Locate the cell with the specified text and output its (x, y) center coordinate. 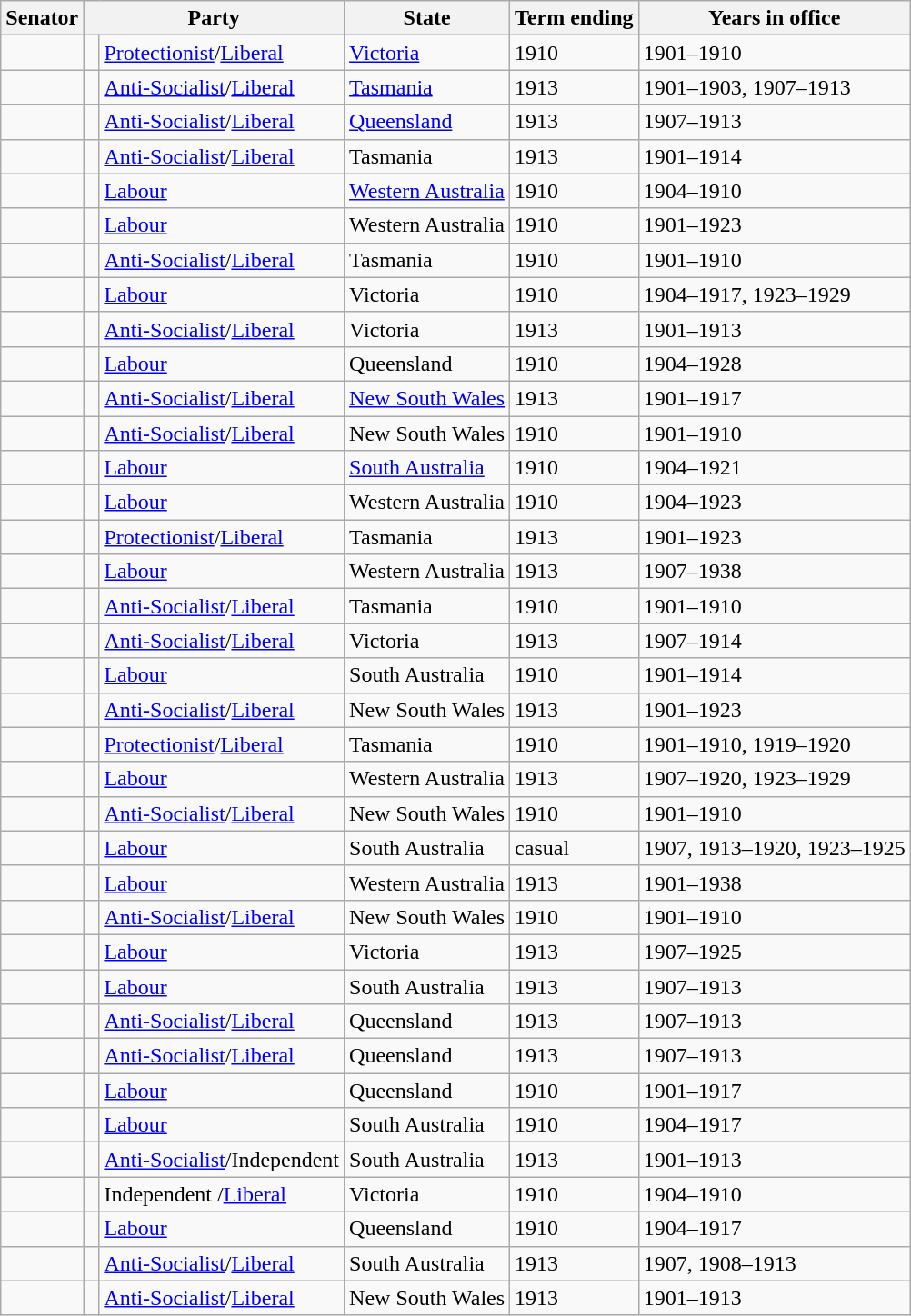
1907–1914 (775, 641)
1901–1910, 1919–1920 (775, 744)
1904–1928 (775, 364)
Anti-Socialist/Independent (222, 1160)
1907–1920, 1923–1929 (775, 779)
Party (215, 18)
1907, 1908–1913 (775, 1263)
1904–1921 (775, 468)
1907–1925 (775, 952)
Senator (42, 18)
1904–1917, 1923–1929 (775, 294)
1901–1938 (775, 882)
Years in office (775, 18)
casual (575, 848)
State (427, 18)
1901–1903, 1907–1913 (775, 87)
Term ending (575, 18)
1904–1923 (775, 503)
Independent /Liberal (222, 1194)
1907–1938 (775, 572)
1907, 1913–1920, 1923–1925 (775, 848)
